Return the (X, Y) coordinate for the center point of the cell that contains the specified text.  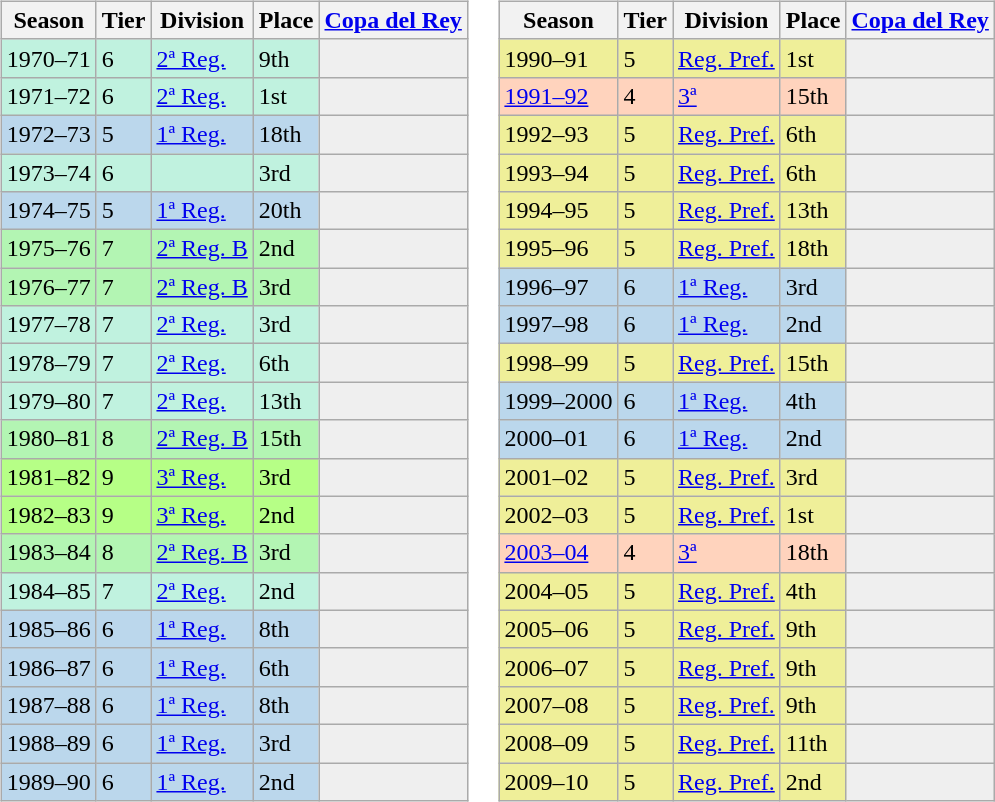
2006–07 (558, 667)
2000–01 (558, 439)
1992–93 (558, 134)
1997–98 (558, 325)
1999–2000 (558, 401)
1973–74 (48, 173)
2002–03 (558, 515)
1976–77 (48, 287)
1985–86 (48, 629)
2008–09 (558, 743)
1987–88 (48, 705)
1975–76 (48, 249)
1991–92 (558, 96)
1984–85 (48, 591)
1993–94 (558, 173)
1994–95 (558, 211)
1989–90 (48, 781)
1990–91 (558, 58)
1970–71 (48, 58)
1979–80 (48, 401)
20th (286, 211)
11th (813, 743)
2009–10 (558, 781)
1983–84 (48, 553)
1988–89 (48, 743)
1986–87 (48, 667)
1982–83 (48, 515)
1971–72 (48, 96)
2005–06 (558, 629)
2004–05 (558, 591)
1974–75 (48, 211)
1996–97 (558, 287)
1977–78 (48, 325)
1980–81 (48, 439)
1978–79 (48, 363)
1998–99 (558, 363)
1981–82 (48, 477)
2001–02 (558, 477)
1995–96 (558, 249)
1972–73 (48, 134)
2003–04 (558, 553)
2007–08 (558, 705)
